Search for the cell housing the specified text and yield its [X, Y] center coordinate. 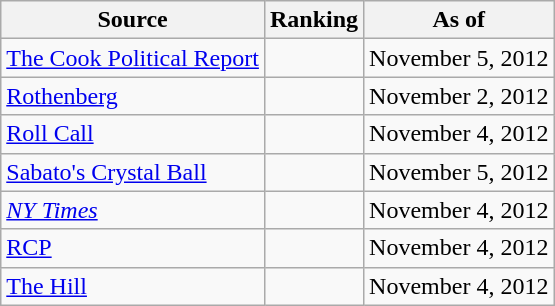
Roll Call [133, 134]
Source [133, 20]
Sabato's Crystal Ball [133, 172]
Rothenberg [133, 96]
Ranking [314, 20]
The Cook Political Report [133, 58]
As of [459, 20]
NY Times [133, 210]
The Hill [133, 286]
RCP [133, 248]
November 2, 2012 [459, 96]
